Find where the given text appears and provide that cell's center as [x, y] coordinate. 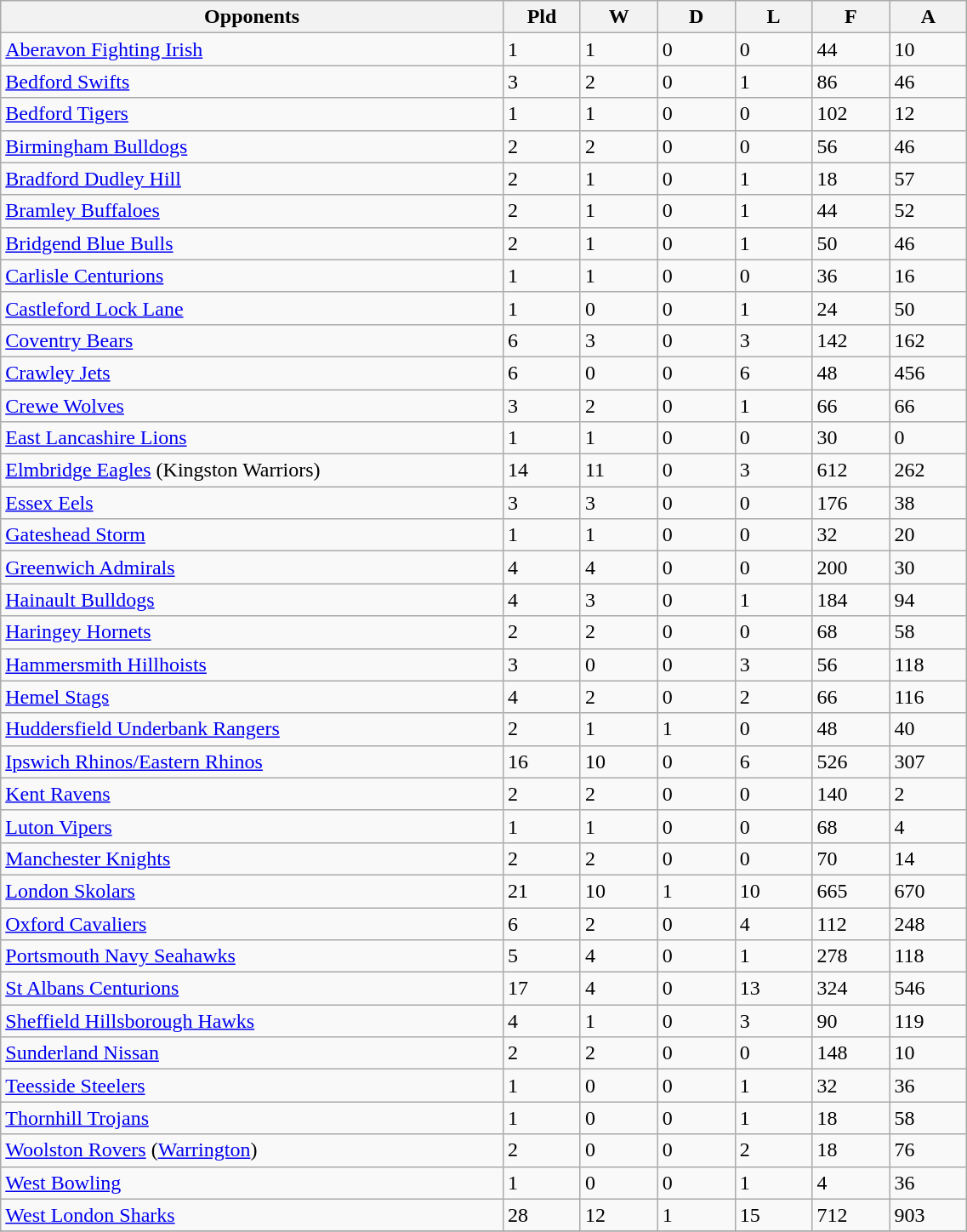
Portsmouth Navy Seahawks [252, 956]
148 [850, 1053]
Bramley Buffaloes [252, 211]
76 [929, 1150]
20 [929, 535]
Coventry Bears [252, 340]
5 [543, 956]
D [696, 17]
24 [850, 308]
712 [850, 1215]
162 [929, 340]
Bradford Dudley Hill [252, 179]
94 [929, 600]
A [929, 17]
Crewe Wolves [252, 406]
28 [543, 1215]
278 [850, 956]
Gateshead Storm [252, 535]
Huddersfield Underbank Rangers [252, 729]
262 [929, 471]
Hammersmith Hillhoists [252, 664]
Elmbridge Eagles (Kingston Warriors) [252, 471]
Thornhill Trojans [252, 1118]
70 [850, 858]
86 [850, 82]
Bridgend Blue Bulls [252, 243]
116 [929, 697]
665 [850, 891]
Manchester Knights [252, 858]
40 [929, 729]
Luton Vipers [252, 826]
Hainault Bulldogs [252, 600]
17 [543, 989]
184 [850, 600]
West Bowling [252, 1183]
Aberavon Fighting Irish [252, 49]
Castleford Lock Lane [252, 308]
Greenwich Admirals [252, 568]
W [619, 17]
142 [850, 340]
Bedford Tigers [252, 114]
21 [543, 891]
119 [929, 1021]
102 [850, 114]
112 [850, 923]
Birmingham Bulldogs [252, 146]
546 [929, 989]
West London Sharks [252, 1215]
248 [929, 923]
Pld [543, 17]
526 [850, 761]
15 [774, 1215]
612 [850, 471]
11 [619, 471]
140 [850, 794]
324 [850, 989]
200 [850, 568]
13 [774, 989]
Crawley Jets [252, 373]
38 [929, 503]
456 [929, 373]
Opponents [252, 17]
57 [929, 179]
London Skolars [252, 891]
Kent Ravens [252, 794]
Teesside Steelers [252, 1086]
St Albans Centurions [252, 989]
L [774, 17]
903 [929, 1215]
East Lancashire Lions [252, 438]
Woolston Rovers (Warrington) [252, 1150]
Carlisle Centurions [252, 276]
Bedford Swifts [252, 82]
Sheffield Hillsborough Hawks [252, 1021]
670 [929, 891]
52 [929, 211]
Haringey Hornets [252, 632]
Oxford Cavaliers [252, 923]
Sunderland Nissan [252, 1053]
F [850, 17]
Essex Eels [252, 503]
90 [850, 1021]
Hemel Stags [252, 697]
Ipswich Rhinos/Eastern Rhinos [252, 761]
307 [929, 761]
176 [850, 503]
